Extract the (x, y) coordinate from the center of the cell holding the provided text.  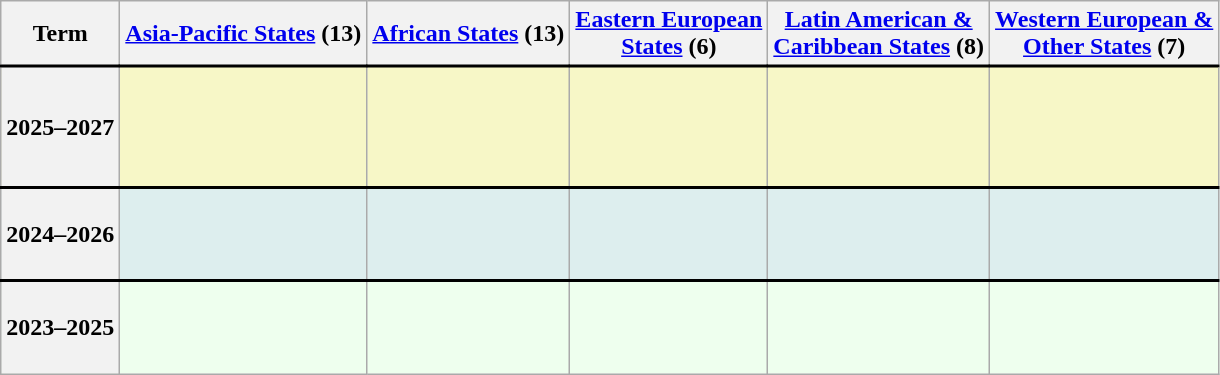
Eastern European States (6) (669, 34)
African States (13) (468, 34)
2024–2026 (60, 234)
Term (60, 34)
Western European & Other States (7) (1104, 34)
2025–2027 (60, 128)
2023–2025 (60, 328)
Latin American & Caribbean States (8) (879, 34)
Asia-Pacific States (13) (244, 34)
